Find where the given text appears and provide that cell's center as [x, y] coordinate. 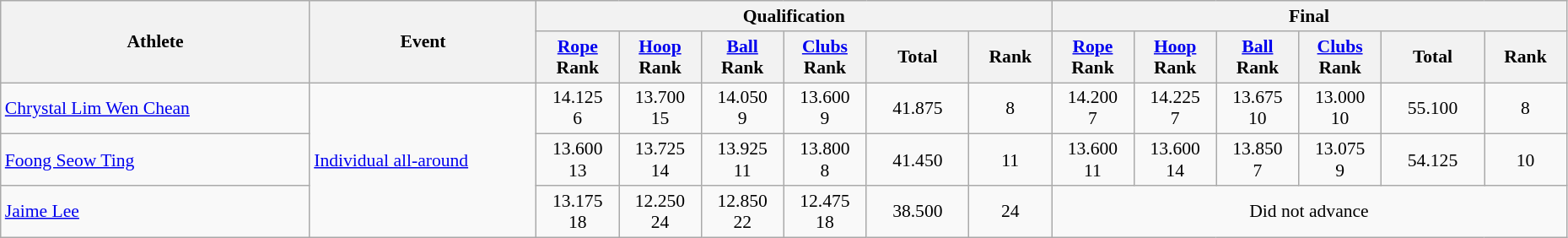
Qualification [795, 16]
24 [1010, 211]
13.60013 [578, 160]
54.125 [1432, 160]
14.1256 [578, 108]
Final [1309, 16]
14.2007 [1093, 108]
13.00010 [1340, 108]
13.6009 [825, 108]
13.8507 [1258, 160]
12.47518 [825, 211]
14.0509 [742, 108]
55.100 [1432, 108]
13.8008 [825, 160]
13.67510 [1258, 108]
41.875 [918, 108]
10 [1526, 160]
13.92511 [742, 160]
Event [423, 42]
Did not advance [1309, 211]
13.60011 [1093, 160]
13.0759 [1340, 160]
12.25024 [660, 211]
14.2257 [1175, 108]
Athlete [155, 42]
41.450 [918, 160]
12.85022 [742, 211]
13.72514 [660, 160]
Jaime Lee [155, 211]
11 [1010, 160]
Chrystal Lim Wen Chean [155, 108]
38.500 [918, 211]
Individual all-around [423, 160]
Foong Seow Ting [155, 160]
13.70015 [660, 108]
13.60014 [1175, 160]
13.17518 [578, 211]
